Identify which cell holds the provided text, then report its [x, y] central coordinate. 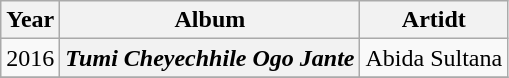
2016 [30, 58]
Album [210, 20]
Abida Sultana [434, 58]
Year [30, 20]
Artidt [434, 20]
Tumi Cheyechhile Ogo Jante [210, 58]
